Pinpoint the cell where the given text exists, returning its (x, y) midpoint coordinate. 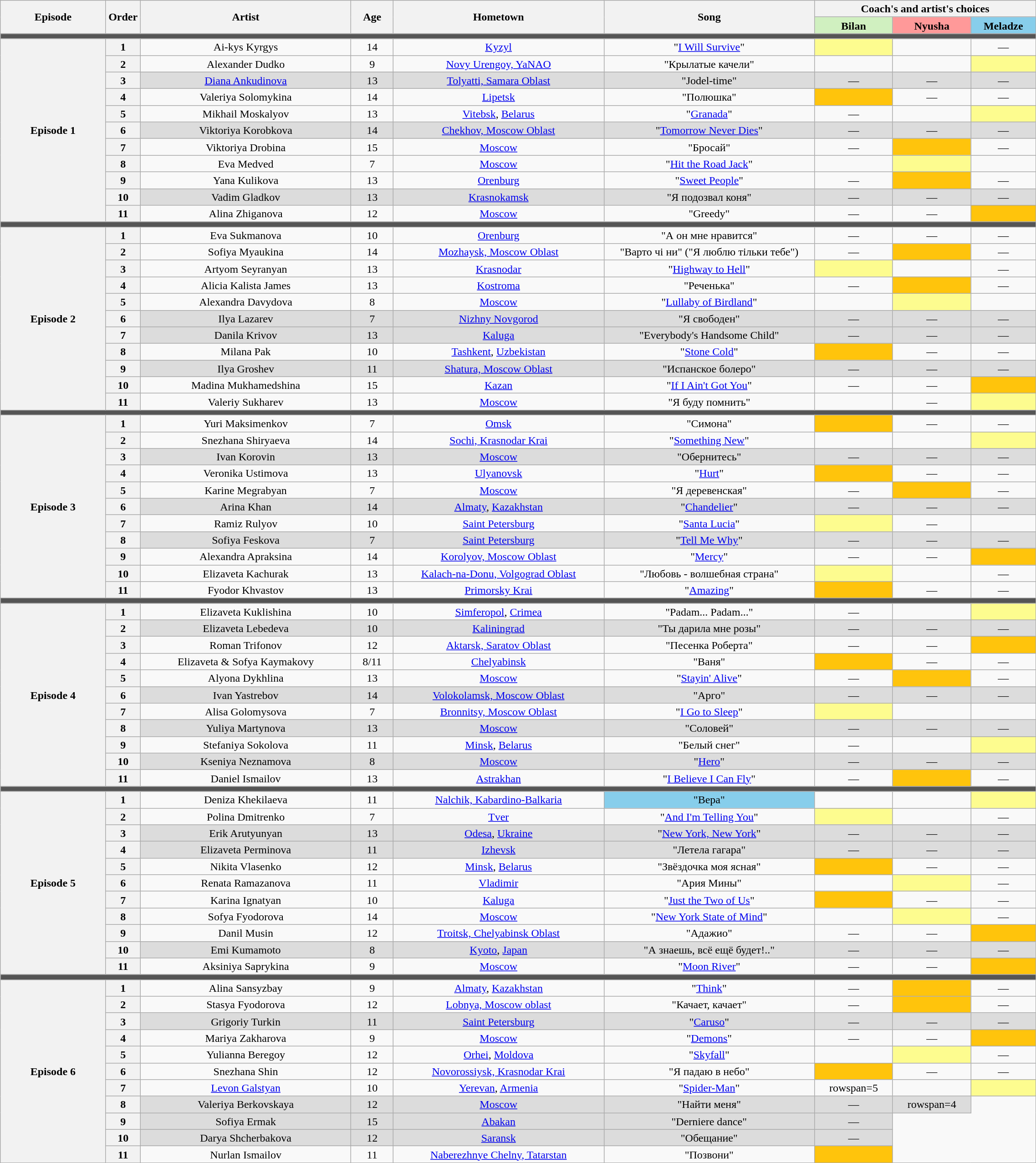
Elizaveta Perminova (246, 850)
"I Go to Sleep" (709, 711)
Alicia Kalista James (246, 285)
Yulianna Beregoy (246, 1055)
Karina Ignatyan (246, 900)
Valeriy Sukharev (246, 402)
"New York State of Mind" (709, 916)
"Вера" (709, 800)
Meladze (1003, 26)
Simferopol, Crimea (498, 612)
Karine Megrabyan (246, 490)
"Think" (709, 988)
Valeriya Berkovskaya (246, 1105)
Kyzyl (498, 47)
"Everybody's Handsome Child" (709, 335)
Madina Mukhamedshina (246, 385)
Mozhaysk, Moscow Oblast (498, 252)
"А он мне нравится" (709, 235)
Naberezhnye Chelny, Tatarstan (498, 1155)
Episode (53, 17)
Grigoriy Turkin (246, 1021)
Alexander Dudko (246, 64)
Daniel Ismailov (246, 778)
"Ваня" (709, 661)
"Я подозвал коня" (709, 197)
"А знаешь, всё ещё будет!.." (709, 950)
"Stone Cold" (709, 352)
Snezhana Shiryaeva (246, 440)
Krasnokamsk (498, 197)
Tashkent, Uzbekistan (498, 352)
Troitsk, Chelyabinsk Oblast (498, 933)
"Amazing" (709, 590)
Ivan Yastrebov (246, 695)
"Звёздочка моя ясная" (709, 866)
"Я деревенская" (709, 490)
rowspan=5 (854, 1088)
Polina Dmitrenko (246, 816)
Danil Musin (246, 933)
Hometown (498, 17)
Nyusha (932, 26)
Shatura, Moscow Oblast (498, 369)
Ivan Korovin (246, 457)
Viktoriya Korobkova (246, 130)
"Любовь - волшебная страна" (709, 573)
Episode 4 (53, 695)
Bronnitsy, Moscow Oblast (498, 711)
Elizaveta Kuklishina (246, 612)
"Chandelier" (709, 506)
Tver (498, 816)
"Качает, качает" (709, 1005)
"Адажио" (709, 933)
Roman Trifonov (246, 645)
"Greedy" (709, 214)
Mariya Zakharova (246, 1038)
"Ты дарила мне розы" (709, 628)
Milana Pak (246, 352)
"Padam... Padam..." (709, 612)
Erik Arutyunyan (246, 833)
Sofiya Feskova (246, 540)
Kostroma (498, 285)
Darya Shcherbakova (246, 1137)
Kseniya Neznamova (246, 761)
Ai-kys Kyrgys (246, 47)
"Арго" (709, 695)
Lipetsk (498, 97)
"Белый снег" (709, 745)
Vladimir (498, 883)
Coach's and artist's choices (925, 9)
Ulyanovsk (498, 474)
Diana Ankudinova (246, 80)
Sofiya Ermak (246, 1121)
Episode 5 (53, 883)
Ilya Lazarev (246, 319)
Yuliya Martynova (246, 729)
Novorossiysk, Krasnodar Krai (498, 1071)
Ilya Groshev (246, 369)
"Derniere dance" (709, 1121)
Elizaveta Lebedeva (246, 628)
Kazan (498, 385)
Lobnya, Moscow oblast (498, 1005)
Astrakhan (498, 778)
Valeriya Solomykina (246, 97)
Fyodor Khvastov (246, 590)
"Tomorrow Never Dies" (709, 130)
Alina Sansyzbay (246, 988)
Nikita Vlasenko (246, 866)
"Highway to Hell" (709, 269)
"If I Ain't Got You" (709, 385)
"Обещание" (709, 1137)
Chelyabinsk (498, 661)
Elizaveta & Sofya Kaymakovy (246, 661)
"Spider-Man" (709, 1088)
"Moon River" (709, 966)
8/11 (373, 661)
Veronika Ustimova (246, 474)
Odesa, Ukraine (498, 833)
Kyoto, Japan (498, 950)
Stefaniya Sokolova (246, 745)
Age (373, 17)
Omsk (498, 423)
Eva Sukmanova (246, 235)
"Я свободен" (709, 319)
Yuri Maksimenkov (246, 423)
Korolyov, Moscow Oblast (498, 556)
"Hit the Road Jack" (709, 164)
Alexandra Davydova (246, 301)
Krasnodar (498, 269)
Sochi, Krasnodar Krai (498, 440)
Bilan (854, 26)
"I Believe I Can Fly" (709, 778)
"Бросай" (709, 147)
"Lullaby of Birdland" (709, 301)
Alisa Golomysova (246, 711)
Stasya Fyodorova (246, 1005)
Order (123, 17)
Elizaveta Kachurak (246, 573)
Emi Kumamoto (246, 950)
Primorsky Krai (498, 590)
Nizhny Novgorod (498, 319)
Nalchik, Kabardino-Balkaria (498, 800)
Vitebsk, Belarus (498, 114)
Artyom Seyranyan (246, 269)
Mikhail Moskalyov (246, 114)
"Hero" (709, 761)
Alina Zhiganova (246, 214)
"Mercy" (709, 556)
"Santa Lucia" (709, 524)
Levon Galstyan (246, 1088)
Deniza Khekilaeva (246, 800)
Viktoriya Drobina (246, 147)
"Варто чi ни" ("Я люблю тільки тебе") (709, 252)
Sofiya Myaukina (246, 252)
"Hurt" (709, 474)
Abakan (498, 1121)
"Ария Мины" (709, 883)
"Я падаю в небо" (709, 1071)
Kalach-na-Donu, Volgograd Oblast (498, 573)
Alexandra Apraksina (246, 556)
Episode 6 (53, 1071)
Aksiniya Saprykina (246, 966)
Arina Khan (246, 506)
"Tell Me Why" (709, 540)
"New York, New York" (709, 833)
"And I'm Telling You" (709, 816)
Alyona Dykhlina (246, 678)
"Sweet People" (709, 180)
rowspan=4 (932, 1105)
Eva Medved (246, 164)
Volokolamsk, Moscow Oblast (498, 695)
Episode 1 (53, 130)
Aktarsk, Saratov Oblast (498, 645)
"Соловей" (709, 729)
Nurlan Ismailov (246, 1155)
Vadim Gladkov (246, 197)
"Caruso" (709, 1021)
Yana Kulikova (246, 180)
"Skyfall" (709, 1055)
"Just the Two of Us" (709, 900)
"Something New" (709, 440)
Artist (246, 17)
Izhevsk (498, 850)
"Полюшка" (709, 97)
Novy Urengoy, YaNAO (498, 64)
Song (709, 17)
"Jodel-time" (709, 80)
"Симона" (709, 423)
"Крылатые качели" (709, 64)
Saransk (498, 1137)
Yerevan, Armenia (498, 1088)
Kaliningrad (498, 628)
"Летела гагара" (709, 850)
Snezhana Shin (246, 1071)
Danila Krivov (246, 335)
Ramiz Rulyov (246, 524)
Tolyatti, Samara Oblast (498, 80)
"Я буду помнить" (709, 402)
"Позвони" (709, 1155)
"Обернитесь" (709, 457)
"Реченька" (709, 285)
Sofya Fyodorova (246, 916)
"Найти меня" (709, 1105)
Orhei, Moldova (498, 1055)
"Stayin' Alive" (709, 678)
"Granada" (709, 114)
Episode 2 (53, 318)
Episode 3 (53, 506)
"Песенка Роберта" (709, 645)
Renata Ramazanova (246, 883)
"Испанское болеро" (709, 369)
Chekhov, Moscow Oblast (498, 130)
"I Will Survive" (709, 47)
"Demons" (709, 1038)
